Detect which cell encompasses the target text, then output its [X, Y] center coordinate. 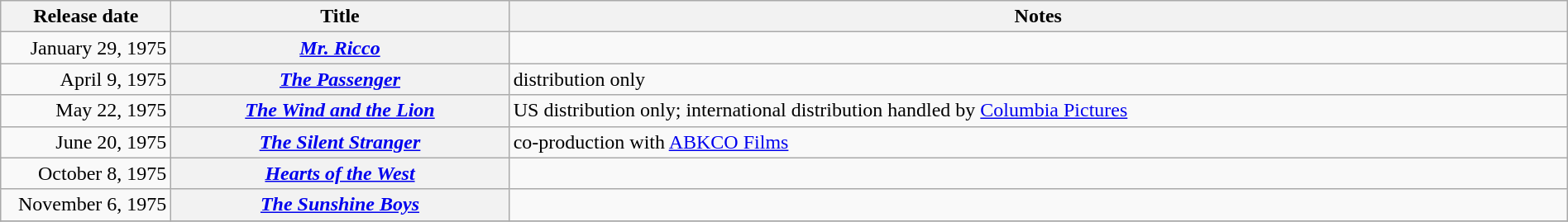
co-production with ABKCO Films [1038, 142]
US distribution only; international distribution handled by Columbia Pictures [1038, 111]
The Sunshine Boys [340, 205]
May 22, 1975 [86, 111]
distribution only [1038, 79]
April 9, 1975 [86, 79]
Title [340, 17]
June 20, 1975 [86, 142]
October 8, 1975 [86, 173]
Mr. Ricco [340, 48]
The Passenger [340, 79]
Notes [1038, 17]
The Wind and the Lion [340, 111]
The Silent Stranger [340, 142]
November 6, 1975 [86, 205]
Release date [86, 17]
January 29, 1975 [86, 48]
Hearts of the West [340, 173]
